Capture the cell that displays the provided text and extract its (X, Y) central coordinate. 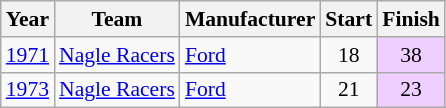
Start (348, 19)
1973 (28, 90)
1971 (28, 55)
18 (348, 55)
Manufacturer (250, 19)
38 (411, 55)
Finish (411, 19)
Year (28, 19)
21 (348, 90)
Team (117, 19)
23 (411, 90)
